Return (X, Y) of the center of cell containing provided text 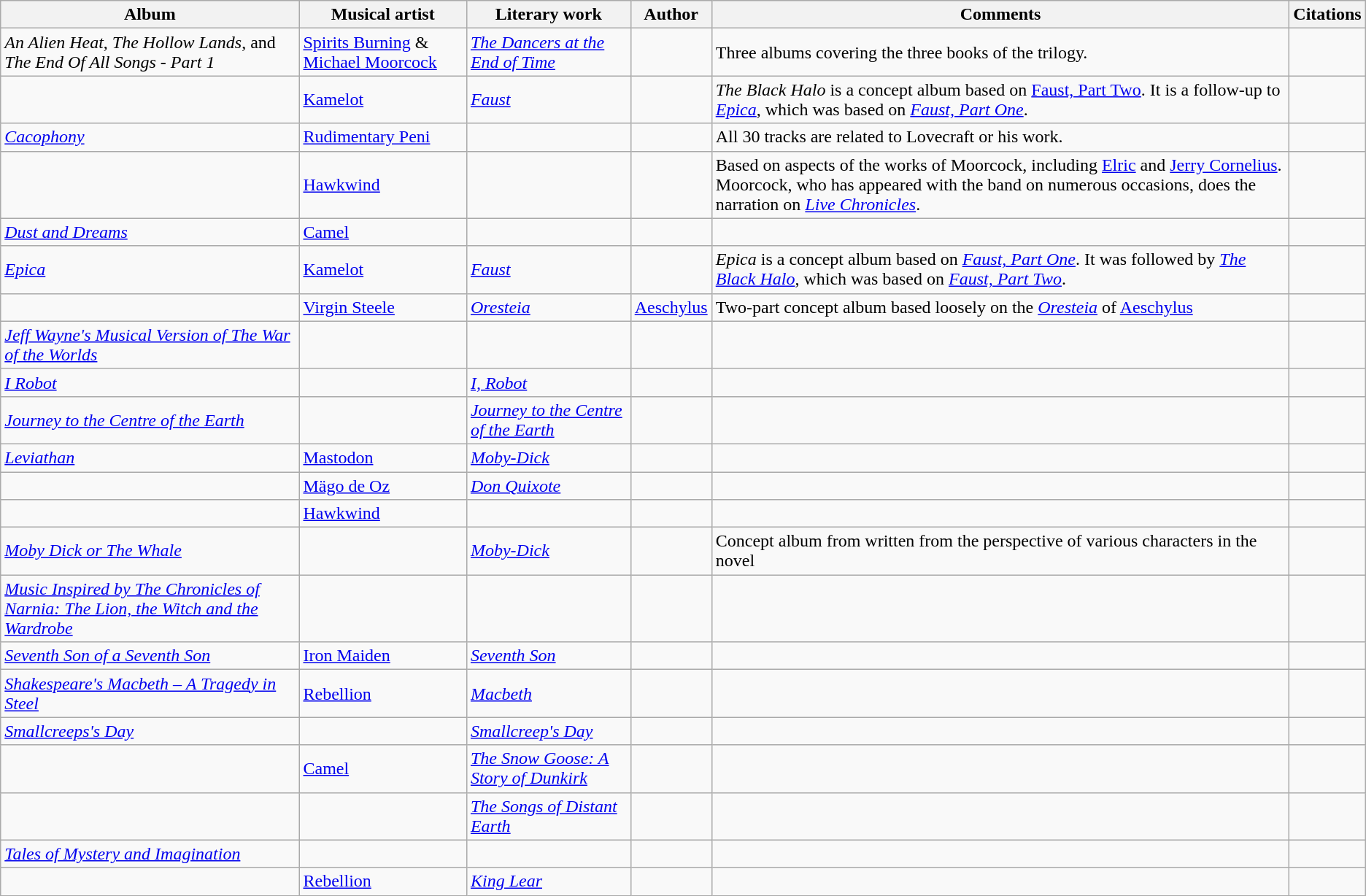
Cacophony (150, 137)
Moby Dick or The Whale (150, 552)
Leviathan (150, 457)
Dust and Dreams (150, 232)
Music Inspired by The Chronicles of Narnia: The Lion, the Witch and the Wardrobe (150, 609)
Rudimentary Peni (382, 137)
Oresteia (549, 307)
All 30 tracks are related to Lovecraft or his work. (1000, 137)
Mastodon (382, 457)
Seventh Son of a Seventh Son (150, 656)
I, Robot (549, 382)
Epica is a concept album based on Faust, Part One. It was followed by The Black Halo, which was based on Faust, Part Two. (1000, 270)
I Robot (150, 382)
King Lear (549, 881)
Comments (1000, 15)
Citations (1327, 15)
Literary work (549, 15)
Aeschylus (671, 307)
Don Quixote (549, 485)
The Songs of Distant Earth (549, 816)
Macbeth (549, 693)
The Snow Goose: A Story of Dunkirk (549, 769)
Musical artist (382, 15)
The Black Halo is a concept album based on Faust, Part Two. It is a follow-up to Epica, which was based on Faust, Part One. (1000, 99)
Jeff Wayne's Musical Version of The War of the Worlds (150, 344)
Epica (150, 270)
Spirits Burning & Michael Moorcock (382, 53)
Three albums covering the three books of the trilogy. (1000, 53)
Smallcreeps's Day (150, 731)
An Alien Heat, The Hollow Lands, and The End Of All Songs - Part 1 (150, 53)
Iron Maiden (382, 656)
Tales of Mystery and Imagination (150, 854)
Mägo de Oz (382, 485)
Author (671, 15)
Smallcreep's Day (549, 731)
Album (150, 15)
Concept album from written from the perspective of various characters in the novel (1000, 552)
Seventh Son (549, 656)
Two-part concept album based loosely on the Oresteia of Aeschylus (1000, 307)
Virgin Steele (382, 307)
The Dancers at the End of Time (549, 53)
Shakespeare's Macbeth – A Tragedy in Steel (150, 693)
